Provide the (x, y) coordinate of the cell's center where the given text is located.  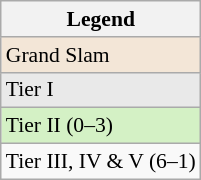
Tier II (0–3) (101, 126)
Legend (101, 19)
Tier III, IV & V (6–1) (101, 162)
Tier I (101, 90)
Grand Slam (101, 55)
